Detect which cell encompasses the target text, then output its [x, y] center coordinate. 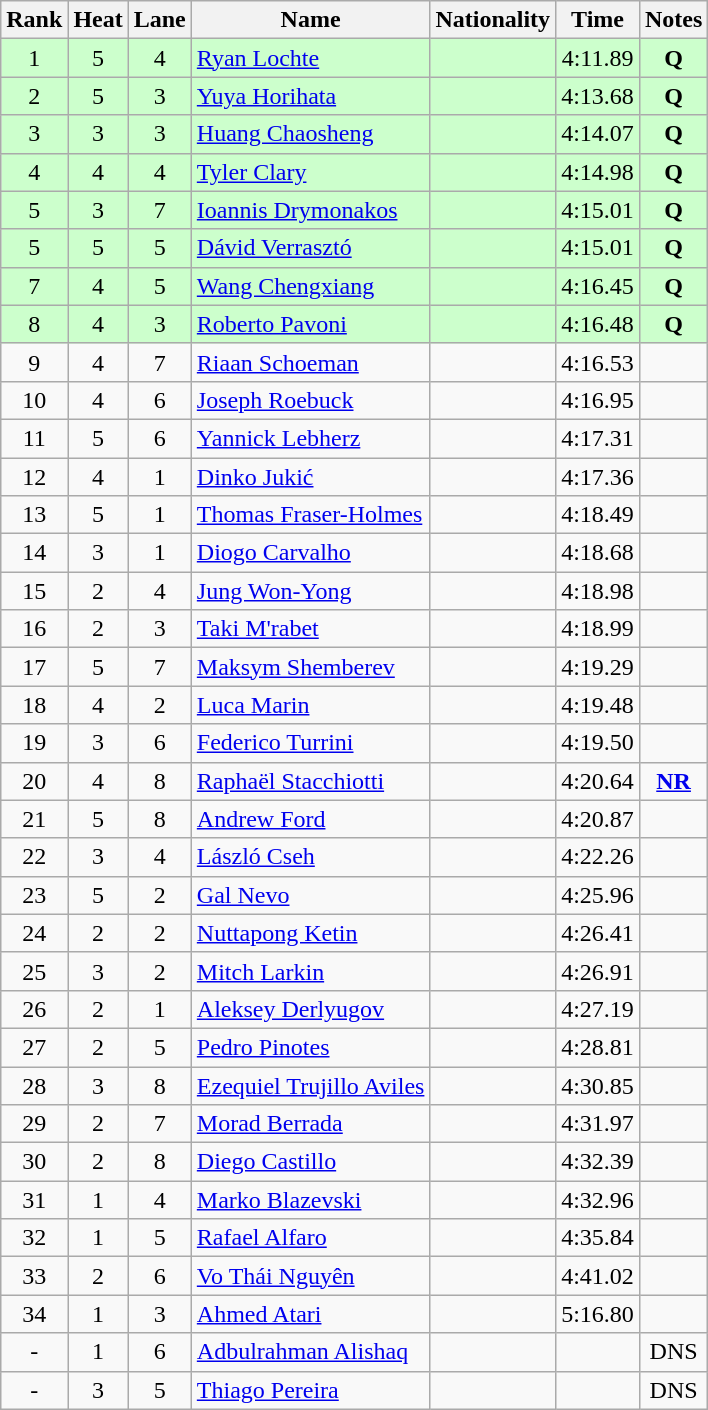
Yannick Lebherz [310, 438]
4:16.45 [598, 286]
4:13.68 [598, 96]
4:18.68 [598, 553]
Mitch Larkin [310, 971]
5:16.80 [598, 1314]
4:17.31 [598, 438]
4:18.98 [598, 591]
Ioannis Drymonakos [310, 210]
4:18.49 [598, 515]
Raphaël Stacchiotti [310, 781]
20 [34, 781]
Rafael Alfaro [310, 1238]
Thomas Fraser-Holmes [310, 515]
Nationality [493, 20]
Luca Marin [310, 705]
14 [34, 553]
Pedro Pinotes [310, 1047]
Morad Berrada [310, 1124]
4:32.39 [598, 1162]
Joseph Roebuck [310, 400]
4:11.89 [598, 58]
4:31.97 [598, 1124]
30 [34, 1162]
Gal Nevo [310, 895]
4:19.29 [598, 667]
21 [34, 819]
4:41.02 [598, 1276]
4:32.96 [598, 1200]
4:22.26 [598, 857]
4:14.98 [598, 172]
László Cseh [310, 857]
Diego Castillo [310, 1162]
24 [34, 933]
Aleksey Derlyugov [310, 1009]
11 [34, 438]
Nuttapong Ketin [310, 933]
4:18.99 [598, 629]
27 [34, 1047]
Tyler Clary [310, 172]
31 [34, 1200]
Vo Thái Nguyên [310, 1276]
Diogo Carvalho [310, 553]
4:14.07 [598, 134]
Ezequiel Trujillo Aviles [310, 1085]
Roberto Pavoni [310, 324]
Rank [34, 20]
10 [34, 400]
4:17.36 [598, 477]
12 [34, 477]
4:26.91 [598, 971]
Name [310, 20]
Marko Blazevski [310, 1200]
Huang Chaosheng [310, 134]
Maksym Shemberev [310, 667]
15 [34, 591]
Yuya Horihata [310, 96]
17 [34, 667]
32 [34, 1238]
19 [34, 743]
4:20.64 [598, 781]
4:27.19 [598, 1009]
4:16.53 [598, 362]
4:16.48 [598, 324]
25 [34, 971]
13 [34, 515]
Dávid Verrasztó [310, 248]
34 [34, 1314]
28 [34, 1085]
23 [34, 895]
18 [34, 705]
4:16.95 [598, 400]
Riaan Schoeman [310, 362]
16 [34, 629]
Notes [673, 20]
4:26.41 [598, 933]
Heat [98, 20]
Wang Chengxiang [310, 286]
4:28.81 [598, 1047]
Ryan Lochte [310, 58]
4:19.50 [598, 743]
29 [34, 1124]
4:25.96 [598, 895]
Ahmed Atari [310, 1314]
Lane [160, 20]
Adbulrahman Alishaq [310, 1352]
4:35.84 [598, 1238]
Thiago Pereira [310, 1390]
4:30.85 [598, 1085]
22 [34, 857]
NR [673, 781]
Dinko Jukić [310, 477]
26 [34, 1009]
9 [34, 362]
4:20.87 [598, 819]
4:19.48 [598, 705]
Federico Turrini [310, 743]
Jung Won-Yong [310, 591]
Andrew Ford [310, 819]
Time [598, 20]
33 [34, 1276]
Taki M'rabet [310, 629]
